Locate the cell with the specified text and output its [x, y] center coordinate. 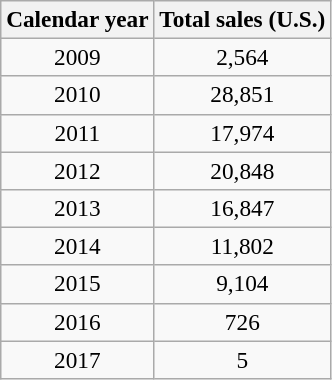
20,848 [242, 170]
2017 [78, 359]
2015 [78, 284]
2010 [78, 95]
2009 [78, 57]
2012 [78, 170]
Total sales (U.S.) [242, 19]
2011 [78, 133]
2016 [78, 322]
16,847 [242, 208]
726 [242, 322]
2,564 [242, 57]
9,104 [242, 284]
28,851 [242, 95]
5 [242, 359]
2014 [78, 246]
Calendar year [78, 19]
17,974 [242, 133]
11,802 [242, 246]
2013 [78, 208]
